Detect which cell encompasses the target text, then output its (X, Y) center coordinate. 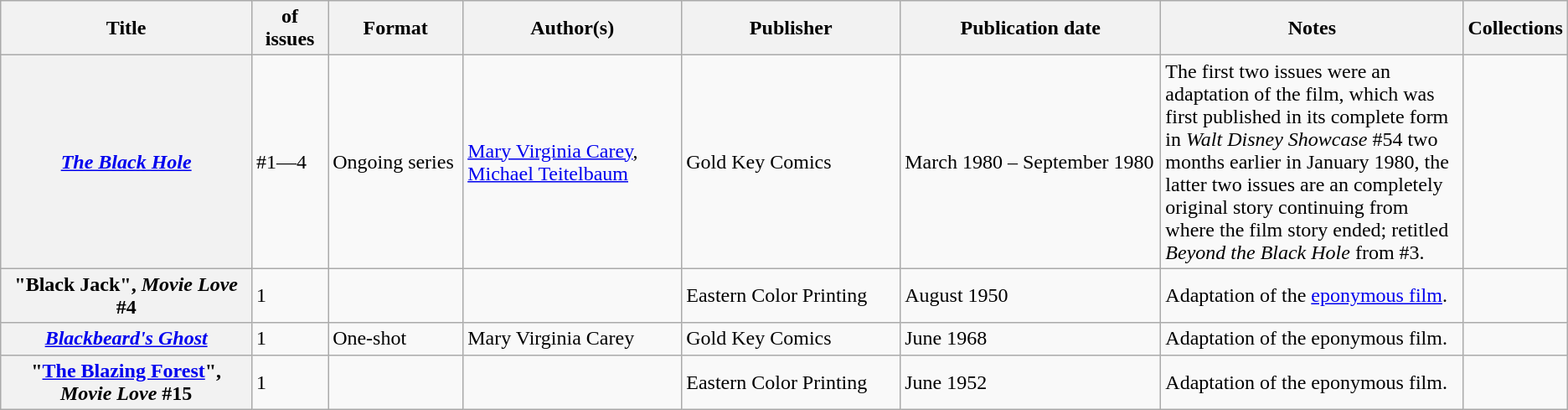
Title (126, 29)
August 1950 (1030, 295)
Collections (1515, 29)
Publisher (791, 29)
Format (395, 29)
of issues (290, 29)
June 1968 (1030, 339)
Mary Virginia Carey (573, 339)
The Black Hole (126, 162)
#1—4 (290, 162)
One-shot (395, 339)
March 1980 – September 1980 (1030, 162)
Blackbeard's Ghost (126, 339)
Mary Virginia Carey, Michael Teitelbaum (573, 162)
Notes (1312, 29)
"The Blazing Forest", Movie Love #15 (126, 382)
Publication date (1030, 29)
June 1952 (1030, 382)
"Black Jack", Movie Love #4 (126, 295)
Author(s) (573, 29)
Ongoing series (395, 162)
